Search for the cell housing the specified text and yield its (x, y) center coordinate. 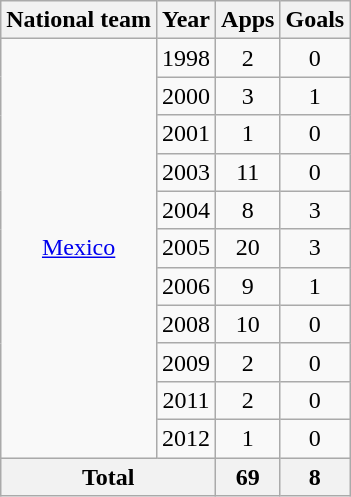
Apps (248, 20)
Total (108, 477)
Goals (315, 20)
2004 (186, 210)
9 (248, 286)
2009 (186, 362)
11 (248, 172)
1998 (186, 58)
National team (79, 20)
2005 (186, 248)
69 (248, 477)
2003 (186, 172)
2001 (186, 134)
2011 (186, 400)
2000 (186, 96)
20 (248, 248)
2008 (186, 324)
2006 (186, 286)
Year (186, 20)
10 (248, 324)
2012 (186, 438)
Mexico (79, 248)
